Pinpoint the cell where the given text exists, returning its [x, y] midpoint coordinate. 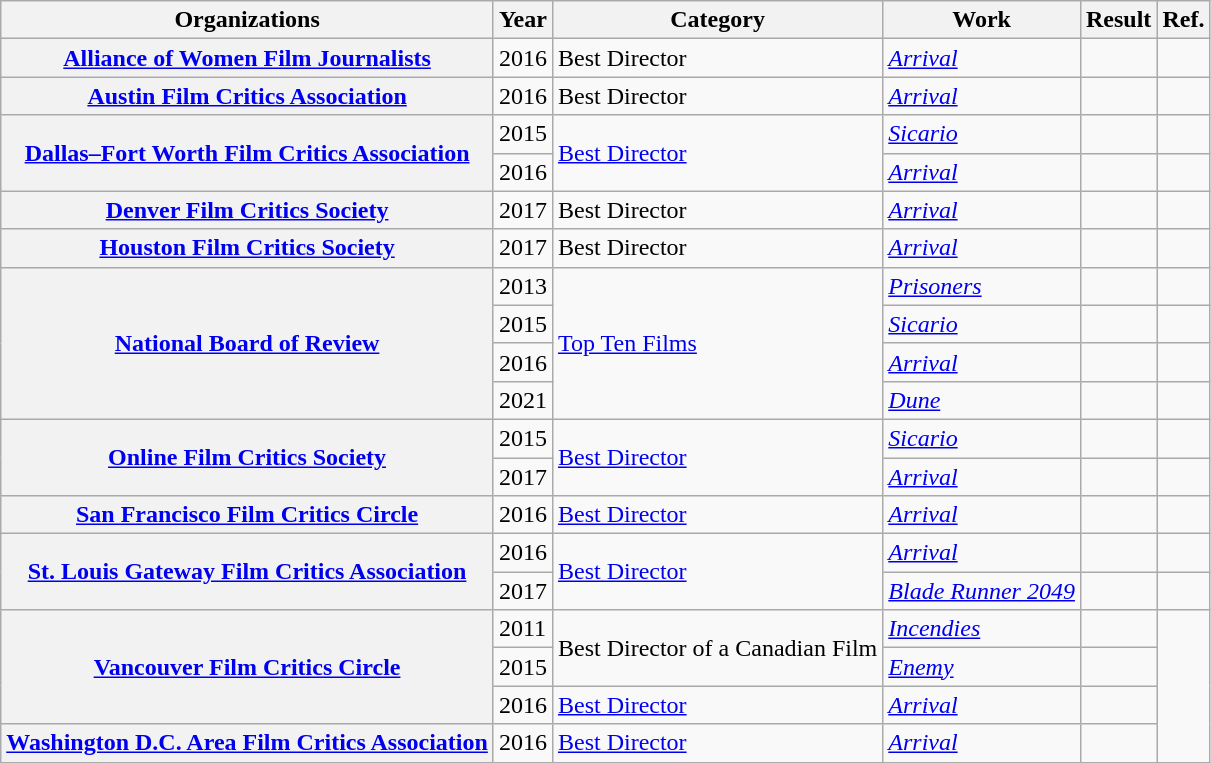
2021 [522, 400]
San Francisco Film Critics Circle [248, 515]
Work [982, 20]
Alliance of Women Film Journalists [248, 58]
Dune [982, 400]
Organizations [248, 20]
2013 [522, 286]
Result [1118, 20]
Austin Film Critics Association [248, 96]
Top Ten Films [717, 343]
St. Louis Gateway Film Critics Association [248, 572]
Category [717, 20]
Dallas–Fort Worth Film Critics Association [248, 153]
Best Director of a Canadian Film [717, 648]
Vancouver Film Critics Circle [248, 667]
National Board of Review [248, 343]
Ref. [1184, 20]
Year [522, 20]
Prisoners [982, 286]
Online Film Critics Society [248, 457]
2011 [522, 629]
Enemy [982, 667]
Houston Film Critics Society [248, 248]
Incendies [982, 629]
Washington D.C. Area Film Critics Association [248, 743]
Blade Runner 2049 [982, 591]
Denver Film Critics Society [248, 210]
